Return the [x, y] coordinate for the center point of the cell that contains the specified text.  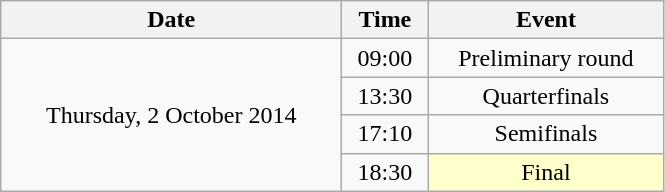
Event [546, 20]
09:00 [385, 58]
Time [385, 20]
Quarterfinals [546, 96]
Date [172, 20]
Thursday, 2 October 2014 [172, 115]
Final [546, 172]
17:10 [385, 134]
18:30 [385, 172]
13:30 [385, 96]
Preliminary round [546, 58]
Semifinals [546, 134]
